Find where the given text appears and provide that cell's center as (X, Y) coordinate. 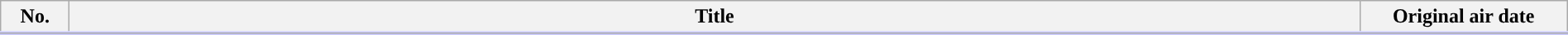
Original air date (1464, 17)
No. (35, 17)
Title (715, 17)
